Locate the cell with the specified text and output its (X, Y) center coordinate. 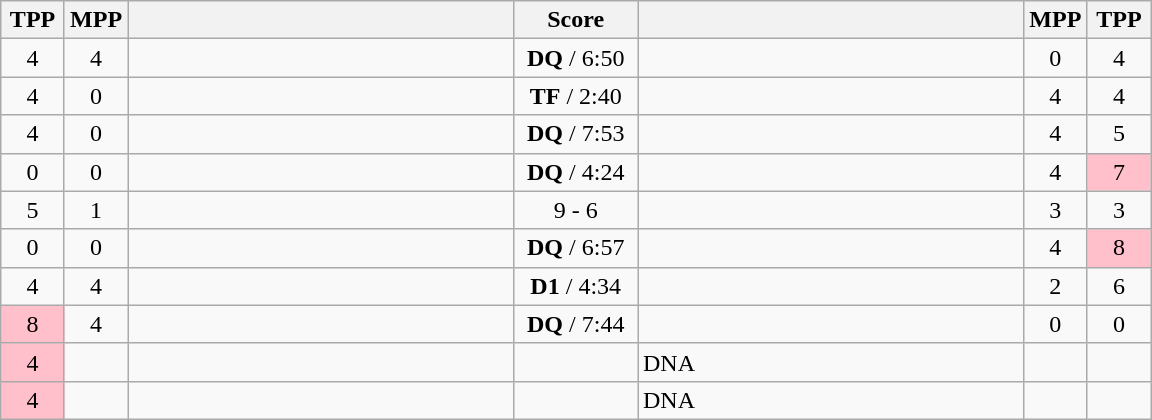
TF / 2:40 (576, 96)
DQ / 4:24 (576, 172)
DQ / 6:57 (576, 248)
7 (1119, 172)
DQ / 6:50 (576, 58)
1 (96, 210)
DQ / 7:53 (576, 134)
2 (1056, 286)
9 - 6 (576, 210)
6 (1119, 286)
DQ / 7:44 (576, 324)
D1 / 4:34 (576, 286)
Score (576, 20)
